Capture the cell that displays the provided text and extract its [X, Y] central coordinate. 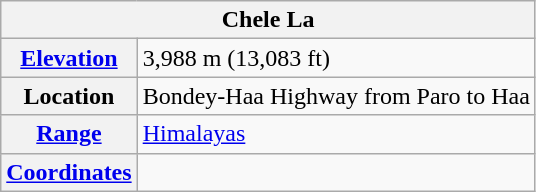
Himalayas [336, 134]
Coordinates [69, 172]
Elevation [69, 58]
Chele La [268, 20]
3,988 m (13,083 ft) [336, 58]
Range [69, 134]
Bondey-Haa Highway from Paro to Haa [336, 96]
Location [69, 96]
